Find where the given text appears and provide that cell's center as [X, Y] coordinate. 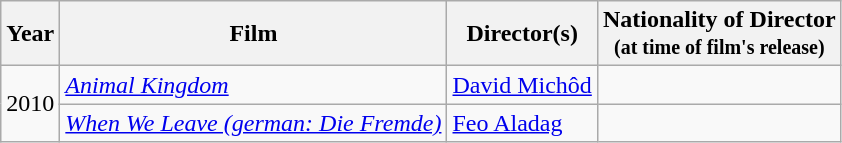
David Michôd [522, 85]
Director(s) [522, 34]
Animal Kingdom [254, 85]
When We Leave (german: Die Fremde) [254, 123]
2010 [30, 104]
Film [254, 34]
Nationality of Director(at time of film's release) [719, 34]
Feo Aladag [522, 123]
Year [30, 34]
